Extract the (X, Y) coordinate from the center of the cell holding the provided text.  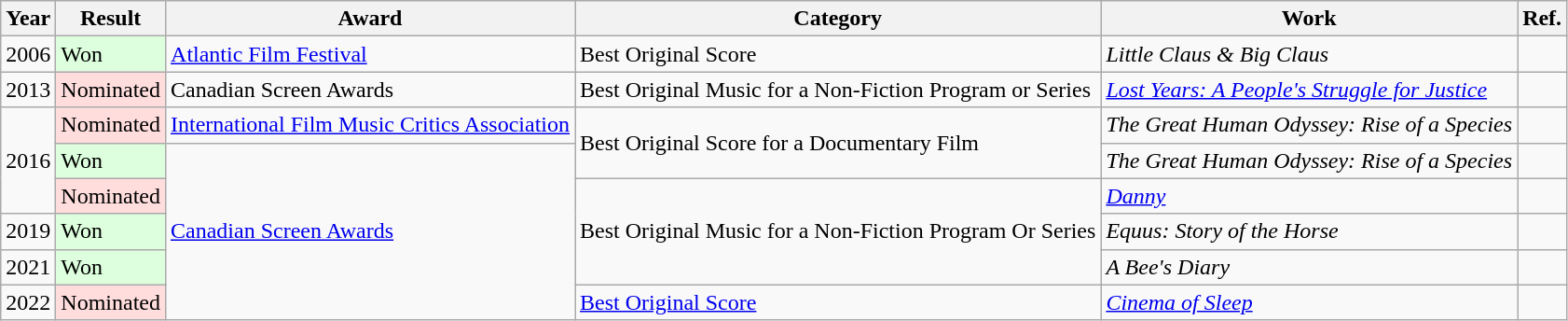
Atlantic Film Festival (371, 54)
2019 (28, 231)
Year (28, 19)
Danny (1309, 196)
Little Claus & Big Claus (1309, 54)
2013 (28, 90)
Best Original Music for a Non-Fiction Program or Series (838, 90)
Lost Years: A People's Struggle for Justice (1309, 90)
Category (838, 19)
Best Original Music for a Non-Fiction Program Or Series (838, 231)
Cinema of Sleep (1309, 302)
Equus: Story of the Horse (1309, 231)
2016 (28, 160)
2021 (28, 267)
International Film Music Critics Association (371, 125)
Best Original Score for a Documentary Film (838, 143)
Award (371, 19)
Ref. (1542, 19)
2022 (28, 302)
2006 (28, 54)
A Bee's Diary (1309, 267)
Work (1309, 19)
Result (111, 19)
